Extract the [X, Y] coordinate from the center of the cell holding the provided text.  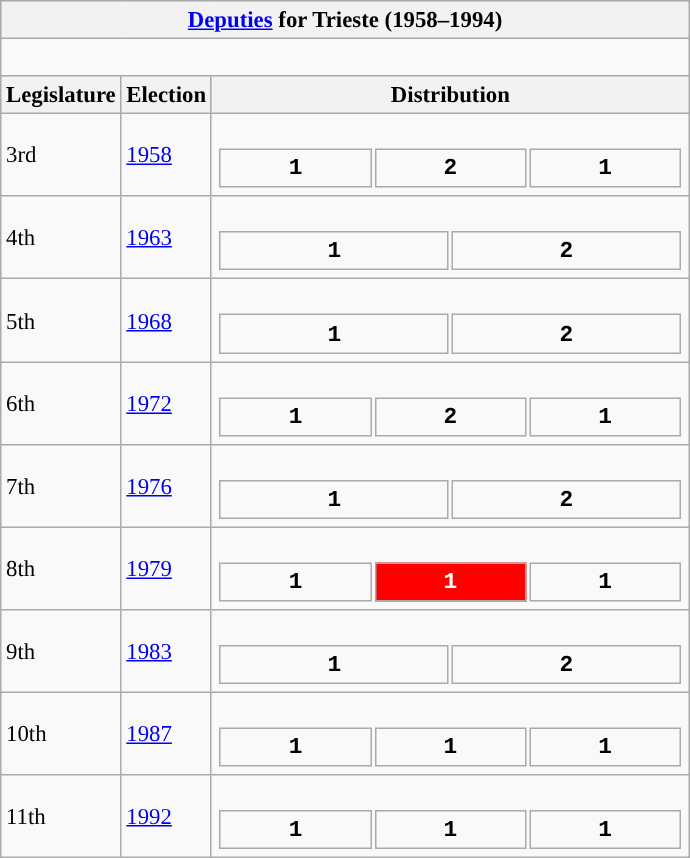
11th [61, 816]
8th [61, 568]
9th [61, 652]
1987 [166, 734]
5th [61, 320]
4th [61, 238]
10th [61, 734]
Legislature [61, 95]
Distribution [450, 95]
1979 [166, 568]
3rd [61, 156]
6th [61, 404]
1983 [166, 652]
Deputies for Trieste (1958–1994) [346, 20]
7th [61, 486]
1958 [166, 156]
1992 [166, 816]
1976 [166, 486]
1972 [166, 404]
Election [166, 95]
1968 [166, 320]
1963 [166, 238]
